From the cell containing the given text, extract its center point as [x, y] coordinate. 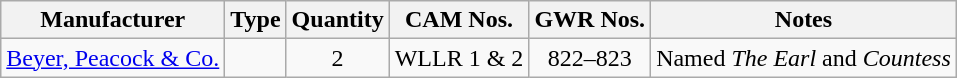
Notes [804, 20]
CAM Nos. [459, 20]
822–823 [590, 58]
Type [256, 20]
GWR Nos. [590, 20]
Quantity [338, 20]
Named The Earl and Countess [804, 58]
2 [338, 58]
Manufacturer [113, 20]
Beyer, Peacock & Co. [113, 58]
WLLR 1 & 2 [459, 58]
